Return the [x, y] coordinate for the center point of the cell that contains the specified text.  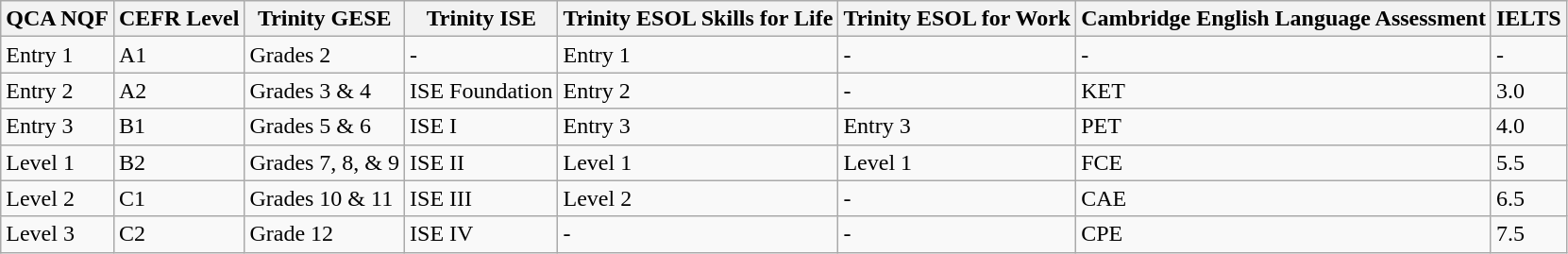
Grades 2 [325, 55]
Trinity ESOL for Work [957, 19]
ISE Foundation [481, 91]
B2 [178, 162]
B1 [178, 127]
3.0 [1528, 91]
A1 [178, 55]
Grade 12 [325, 234]
ISE I [481, 127]
ISE II [481, 162]
Cambridge English Language Assessment [1284, 19]
CEFR Level [178, 19]
IELTS [1528, 19]
7.5 [1528, 234]
Trinity ISE [481, 19]
QCA NQF [58, 19]
Grades 7, 8, & 9 [325, 162]
6.5 [1528, 198]
Trinity ESOL Skills for Life [699, 19]
Grades 3 & 4 [325, 91]
FCE [1284, 162]
Grades 10 & 11 [325, 198]
4.0 [1528, 127]
CAE [1284, 198]
PET [1284, 127]
KET [1284, 91]
Grades 5 & 6 [325, 127]
C1 [178, 198]
CPE [1284, 234]
ISE IV [481, 234]
C2 [178, 234]
5.5 [1528, 162]
Trinity GESE [325, 19]
ISE III [481, 198]
A2 [178, 91]
Level 3 [58, 234]
